Locate the cell with the specified text and output its [X, Y] center coordinate. 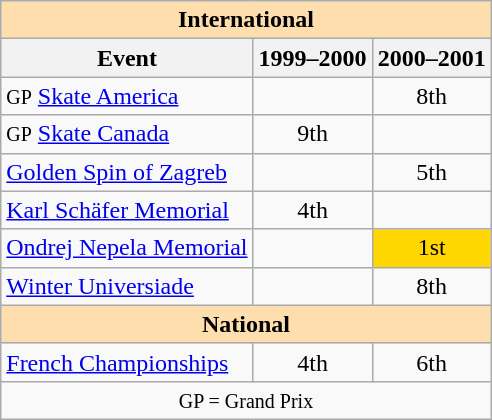
Ondrej Nepela Memorial [127, 248]
GP Skate America [127, 96]
French Championships [127, 362]
Golden Spin of Zagreb [127, 172]
1999–2000 [312, 58]
1st [432, 248]
Winter Universiade [127, 286]
GP = Grand Prix [246, 400]
Karl Schäfer Memorial [127, 210]
International [246, 20]
GP Skate Canada [127, 134]
National [246, 324]
6th [432, 362]
Event [127, 58]
5th [432, 172]
9th [312, 134]
2000–2001 [432, 58]
